Capture the cell that displays the provided text and extract its [X, Y] central coordinate. 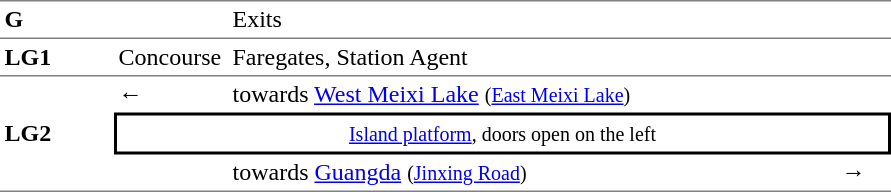
→ [864, 173]
Concourse [171, 58]
towards Guangda (Jinxing Road) [532, 173]
Faregates, Station Agent [532, 58]
Exits [532, 20]
LG2 [57, 134]
towards West Meixi Lake (East Meixi Lake) [532, 94]
LG1 [57, 58]
G [57, 20]
Island platform, doors open on the left [502, 133]
← [171, 94]
